Return [X, Y] of the center of cell containing provided text 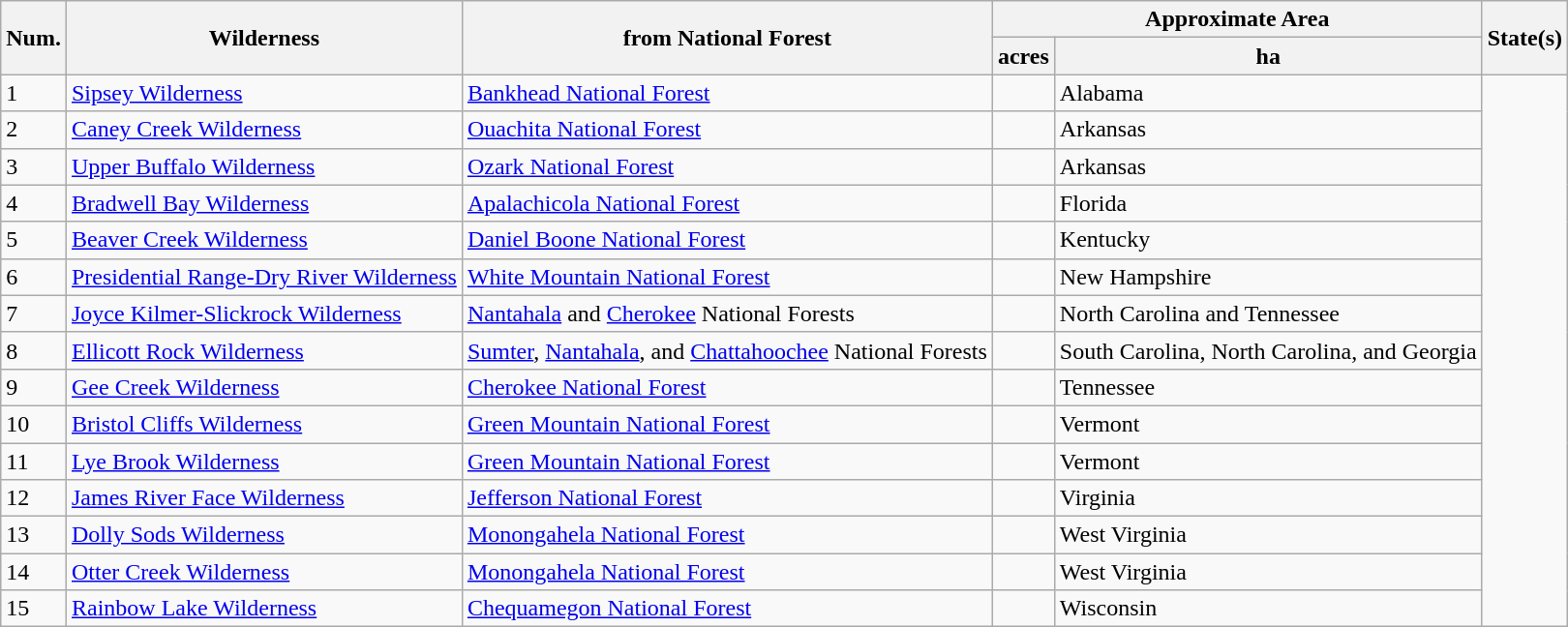
6 [34, 277]
White Mountain National Forest [727, 277]
Chequamegon National Forest [727, 609]
Dolly Sods Wilderness [263, 535]
Jefferson National Forest [727, 498]
Presidential Range-Dry River Wilderness [263, 277]
Bristol Cliffs Wilderness [263, 424]
Nantahala and Cherokee National Forests [727, 313]
5 [34, 240]
12 [34, 498]
Ellicott Rock Wilderness [263, 350]
Beaver Creek Wilderness [263, 240]
acres [1023, 56]
13 [34, 535]
Wilderness [263, 38]
Approximate Area [1237, 19]
Rainbow Lake Wilderness [263, 609]
Gee Creek Wilderness [263, 387]
10 [34, 424]
Upper Buffalo Wilderness [263, 166]
Kentucky [1268, 240]
Lye Brook Wilderness [263, 462]
from National Forest [727, 38]
James River Face Wilderness [263, 498]
9 [34, 387]
Ozark National Forest [727, 166]
15 [34, 609]
Sumter, Nantahala, and Chattahoochee National Forests [727, 350]
4 [34, 203]
3 [34, 166]
Otter Creek Wilderness [263, 572]
Bankhead National Forest [727, 93]
14 [34, 572]
Tennessee [1268, 387]
Bradwell Bay Wilderness [263, 203]
11 [34, 462]
8 [34, 350]
State(s) [1524, 38]
Virginia [1268, 498]
7 [34, 313]
Apalachicola National Forest [727, 203]
ha [1268, 56]
Wisconsin [1268, 609]
New Hampshire [1268, 277]
South Carolina, North Carolina, and Georgia [1268, 350]
North Carolina and Tennessee [1268, 313]
Caney Creek Wilderness [263, 130]
Ouachita National Forest [727, 130]
Num. [34, 38]
Cherokee National Forest [727, 387]
Joyce Kilmer-Slickrock Wilderness [263, 313]
Florida [1268, 203]
Daniel Boone National Forest [727, 240]
Sipsey Wilderness [263, 93]
2 [34, 130]
1 [34, 93]
Alabama [1268, 93]
